Identify which cell holds the provided text, then report its (X, Y) central coordinate. 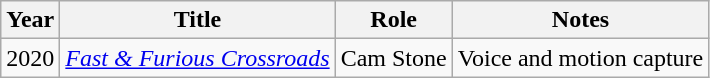
Title (198, 20)
2020 (30, 58)
Notes (580, 20)
Year (30, 20)
Cam Stone (394, 58)
Fast & Furious Crossroads (198, 58)
Voice and motion capture (580, 58)
Role (394, 20)
